From the cell containing the given text, extract its center point as (X, Y) coordinate. 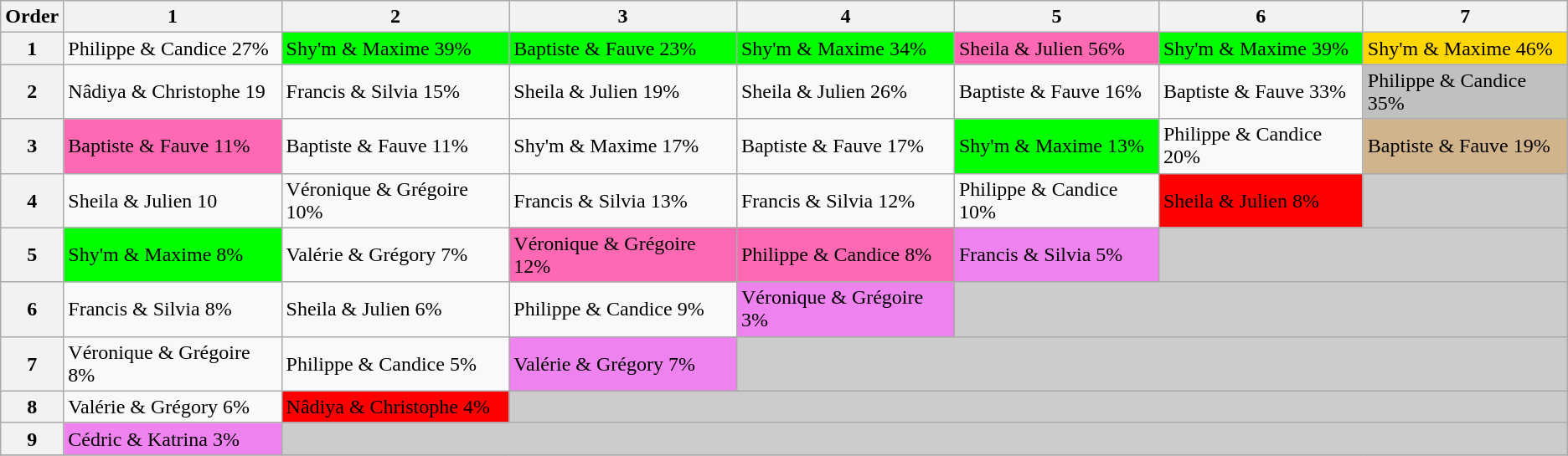
8 (32, 407)
Baptiste & Fauve 23% (623, 49)
Francis & Silvia 8% (173, 310)
Baptiste & Fauve 33% (1261, 92)
Philippe & Candice 20% (1261, 146)
Sheila & Julien 6% (395, 310)
9 (32, 438)
Francis & Silvia 15% (395, 92)
Sheila & Julien 56% (1056, 49)
Shy'm & Maxime 13% (1056, 146)
Philippe & Candice 35% (1465, 92)
Francis & Silvia 12% (845, 201)
Sheila & Julien 26% (845, 92)
Sheila & Julien 10 (173, 201)
Shy'm & Maxime 8% (173, 254)
Baptiste & Fauve 19% (1465, 146)
Order (32, 17)
Shy'm & Maxime 34% (845, 49)
Philippe & Candice 9% (623, 310)
Francis & Silvia 5% (1056, 254)
Sheila & Julien 8% (1261, 201)
Shy'm & Maxime 46% (1465, 49)
Sheila & Julien 19% (623, 92)
Baptiste & Fauve 16% (1056, 92)
Véronique & Grégoire 12% (623, 254)
Véronique & Grégoire 3% (845, 310)
Shy'm & Maxime 17% (623, 146)
Véronique & Grégoire 8% (173, 363)
Baptiste & Fauve 17% (845, 146)
Francis & Silvia 13% (623, 201)
Philippe & Candice 5% (395, 363)
Philippe & Candice 8% (845, 254)
Philippe & Candice 27% (173, 49)
Philippe & Candice 10% (1056, 201)
Valérie & Grégory 6% (173, 407)
Nâdiya & Christophe 4% (395, 407)
Véronique & Grégoire 10% (395, 201)
Nâdiya & Christophe 19 (173, 92)
Cédric & Katrina 3% (173, 438)
